Find where the given text appears and provide that cell's center as [X, Y] coordinate. 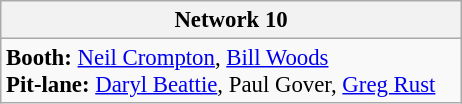
Network 10 [232, 20]
Booth: Neil Crompton, Bill WoodsPit-lane: Daryl Beattie, Paul Gover, Greg Rust [232, 72]
